Return the (X, Y) coordinate for the center point of the cell that contains the specified text.  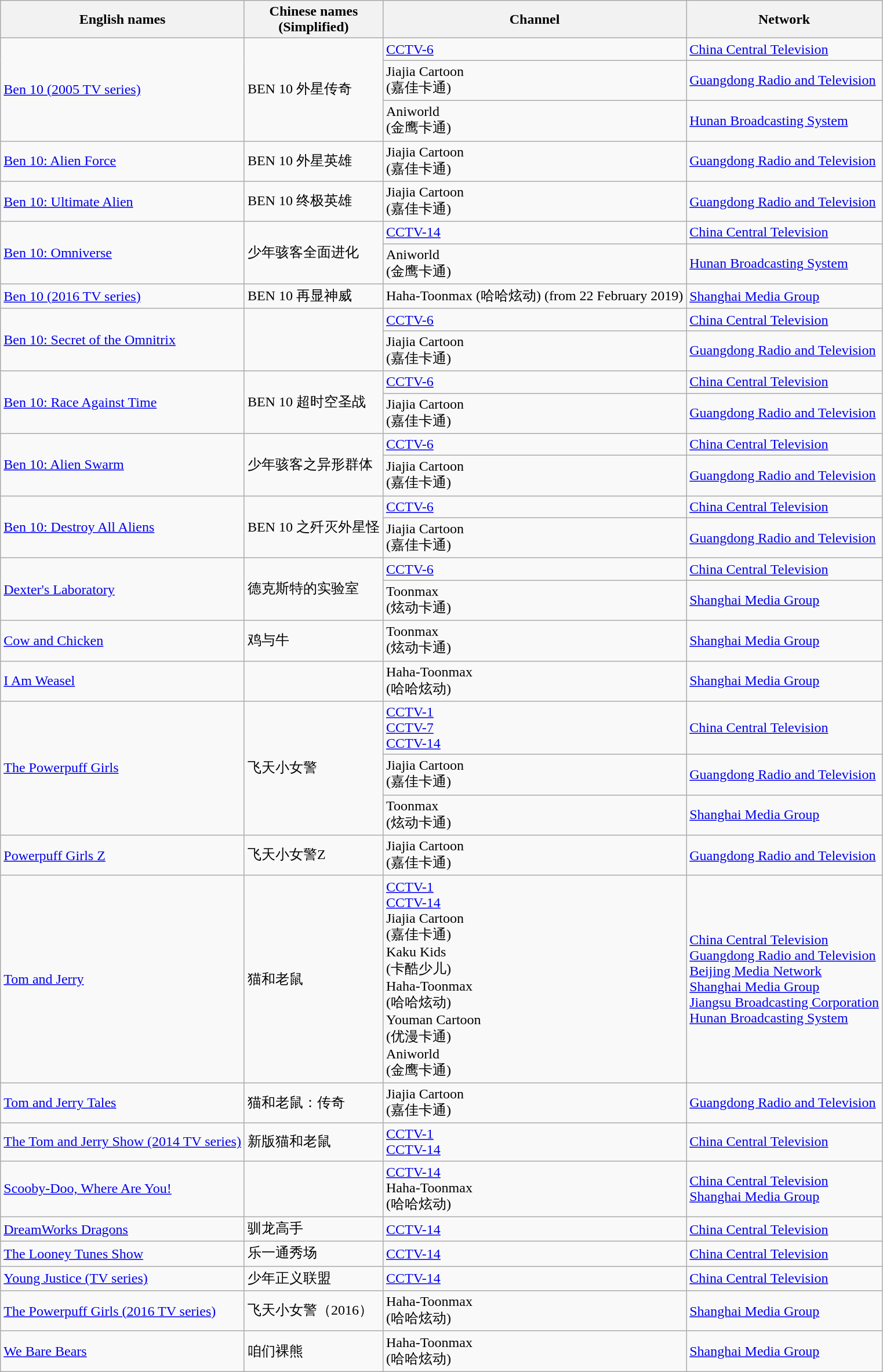
The Looney Tunes Show (123, 1254)
咱们裸熊 (313, 1351)
飞天小女警Z (313, 856)
The Tom and Jerry Show (2014 TV series) (123, 1142)
新版猫和老鼠 (313, 1142)
BEN 10 外星英雄 (313, 161)
BEN 10 终极英雄 (313, 202)
CCTV-1CCTV-14 (535, 1142)
English names (123, 20)
鸡与牛 (313, 640)
Ben 10: Destroy All Aliens (123, 527)
Ben 10: Ultimate Alien (123, 202)
BEN 10 外星传奇 (313, 89)
BEN 10 之歼灭外星怪 (313, 527)
少年骇客全面进化 (313, 253)
BEN 10 再显神威 (313, 297)
飞天小女警（2016） (313, 1311)
少年骇客之异形群体 (313, 465)
CCTV-1CCTV-14Jiajia Cartoon(嘉佳卡通)Kaku Kids(卡酷少儿)Haha-Toonmax(哈哈炫动)Youman Cartoon(优漫卡通)Aniworld(金鹰卡通) (535, 979)
Ben 10: Secret of the Omnitrix (123, 340)
Channel (535, 20)
DreamWorks Dragons (123, 1229)
Powerpuff Girls Z (123, 856)
飞天小女警 (313, 769)
The Powerpuff Girls (2016 TV series) (123, 1311)
BEN 10 超时空圣战 (313, 402)
CCTV-14Haha-Toonmax(哈哈炫动) (535, 1188)
Scooby-Doo, Where Are You! (123, 1188)
Ben 10: Omniverse (123, 253)
猫和老鼠 (313, 979)
Cow and Chicken (123, 640)
Haha-Toonmax (哈哈炫动) (from 22 February 2019) (535, 297)
Tom and Jerry (123, 979)
CCTV-1CCTV-7CCTV-14 (535, 728)
Ben 10: Alien Force (123, 161)
Ben 10 (2016 TV series) (123, 297)
德克斯特的实验室 (313, 589)
Young Justice (TV series) (123, 1279)
China Central TelevisionShanghai Media Group (784, 1188)
We Bare Bears (123, 1351)
Ben 10 (2005 TV series) (123, 89)
Network (784, 20)
Tom and Jerry Tales (123, 1103)
猫和老鼠：传奇 (313, 1103)
The Powerpuff Girls (123, 769)
乐一通秀场 (313, 1254)
Chinese names(Simplified) (313, 20)
Ben 10: Race Against Time (123, 402)
Ben 10: Alien Swarm (123, 465)
少年正义联盟 (313, 1279)
Dexter's Laboratory (123, 589)
I Am Weasel (123, 681)
驯龙高手 (313, 1229)
